Capture the cell that displays the provided text and extract its (X, Y) central coordinate. 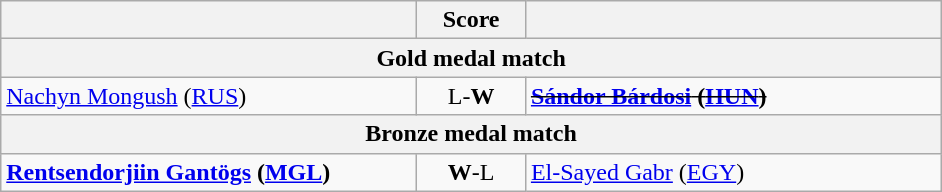
Rentsendorjiin Gantögs (MGL) (209, 172)
Score (472, 20)
Bronze medal match (472, 134)
Gold medal match (472, 58)
Sándor Bárdosi (HUN) (733, 96)
Nachyn Mongush (RUS) (209, 96)
W-L (472, 172)
L-W (472, 96)
El-Sayed Gabr (EGY) (733, 172)
